For the text-containing cell, return its midpoint in (x, y) coordinate format. 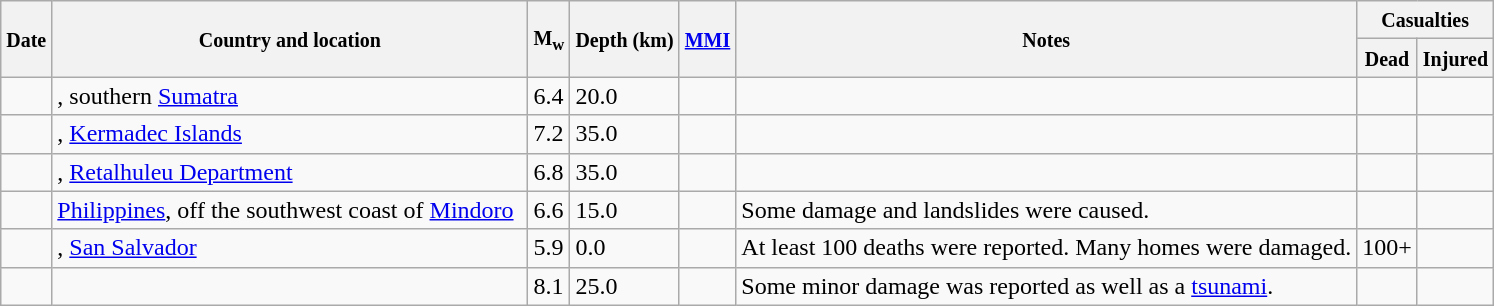
6.4 (549, 96)
Country and location (290, 39)
Notes (1046, 39)
6.6 (549, 210)
7.2 (549, 134)
Some minor damage was reported as well as a tsunami. (1046, 286)
, San Salvador (290, 248)
Depth (km) (624, 39)
Injured (1455, 58)
Some damage and landslides were caused. (1046, 210)
Casualties (1426, 20)
At least 100 deaths were reported. Many homes were damaged. (1046, 248)
Dead (1388, 58)
Mw (549, 39)
6.8 (549, 172)
100+ (1388, 248)
, Kermadec Islands (290, 134)
Date (26, 39)
MMI (708, 39)
, Retalhuleu Department (290, 172)
25.0 (624, 286)
20.0 (624, 96)
8.1 (549, 286)
, southern Sumatra (290, 96)
0.0 (624, 248)
Philippines, off the southwest coast of Mindoro (290, 210)
15.0 (624, 210)
5.9 (549, 248)
